Extract the [X, Y] coordinate from the center of the cell holding the provided text.  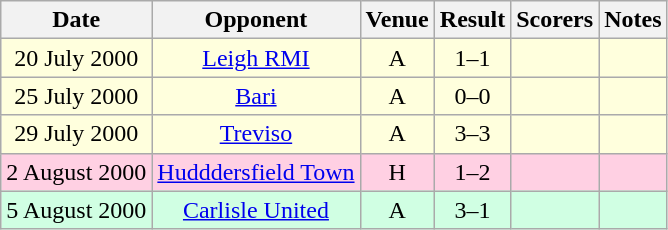
Bari [256, 96]
Venue [397, 20]
25 July 2000 [76, 96]
3–1 [472, 210]
Result [472, 20]
20 July 2000 [76, 58]
1–1 [472, 58]
H [397, 172]
Leigh RMI [256, 58]
Date [76, 20]
3–3 [472, 134]
5 August 2000 [76, 210]
Opponent [256, 20]
1–2 [472, 172]
Carlisle United [256, 210]
Treviso [256, 134]
29 July 2000 [76, 134]
2 August 2000 [76, 172]
Scorers [555, 20]
Notes [633, 20]
Hudddersfield Town [256, 172]
0–0 [472, 96]
